For the text-containing cell, return its midpoint in (x, y) coordinate format. 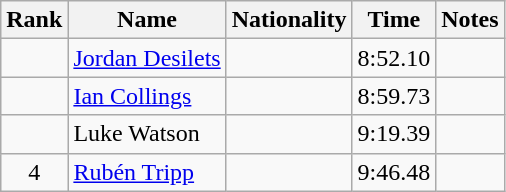
Ian Collings (147, 96)
Jordan Desilets (147, 58)
9:46.48 (394, 172)
9:19.39 (394, 134)
8:59.73 (394, 96)
4 (34, 172)
8:52.10 (394, 58)
Nationality (289, 20)
Notes (470, 20)
Name (147, 20)
Rank (34, 20)
Time (394, 20)
Rubén Tripp (147, 172)
Luke Watson (147, 134)
